Locate the cell with the specified text and output its [x, y] center coordinate. 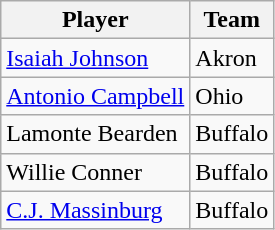
Willie Conner [96, 172]
Antonio Campbell [96, 96]
Akron [232, 58]
Team [232, 20]
C.J. Massinburg [96, 210]
Ohio [232, 96]
Lamonte Bearden [96, 134]
Isaiah Johnson [96, 58]
Player [96, 20]
